Return the [x, y] coordinate for the center point of the cell that contains the specified text.  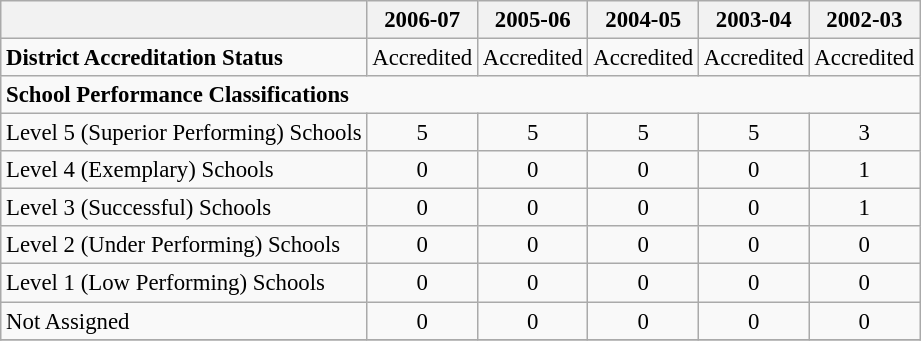
2006-07 [422, 20]
2003-04 [754, 20]
2002-03 [864, 20]
Level 4 (Exemplary) Schools [184, 170]
Level 5 (Superior Performing) Schools [184, 133]
Level 3 (Successful) Schools [184, 208]
3 [864, 133]
2004-05 [644, 20]
District Accreditation Status [184, 58]
2005-06 [532, 20]
School Performance Classifications [460, 95]
Level 1 (Low Performing) Schools [184, 283]
Not Assigned [184, 321]
Level 2 (Under Performing) Schools [184, 245]
